Determine the (x, y) coordinate at the center of the cell enclosing the given text.  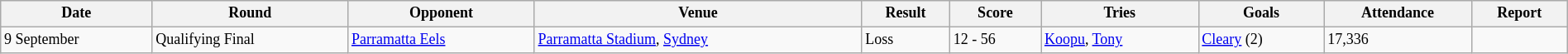
Round (250, 13)
12 - 56 (995, 40)
Qualifying Final (250, 40)
Date (76, 13)
Report (1519, 13)
9 September (76, 40)
Koopu, Tony (1120, 40)
Parramatta Stadium, Sydney (698, 40)
Result (906, 13)
17,336 (1398, 40)
Venue (698, 13)
Cleary (2) (1261, 40)
Parramatta Eels (442, 40)
Attendance (1398, 13)
Loss (906, 40)
Score (995, 13)
Opponent (442, 13)
Goals (1261, 13)
Tries (1120, 13)
